From the cell containing the given text, extract its center point as [X, Y] coordinate. 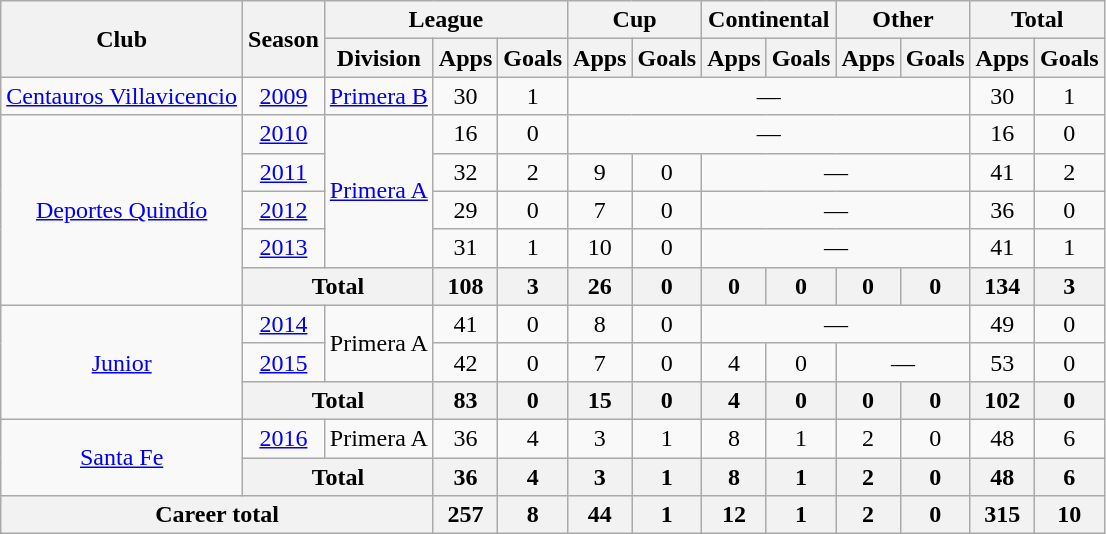
315 [1002, 515]
2016 [284, 438]
83 [465, 400]
Deportes Quindío [122, 210]
108 [465, 286]
2014 [284, 324]
134 [1002, 286]
Cup [635, 20]
Division [378, 58]
Club [122, 39]
Primera B [378, 96]
2013 [284, 248]
44 [600, 515]
32 [465, 172]
257 [465, 515]
53 [1002, 362]
2015 [284, 362]
Santa Fe [122, 457]
12 [734, 515]
Career total [218, 515]
Centauros Villavicencio [122, 96]
15 [600, 400]
2009 [284, 96]
26 [600, 286]
9 [600, 172]
Season [284, 39]
2012 [284, 210]
42 [465, 362]
102 [1002, 400]
Junior [122, 362]
2010 [284, 134]
31 [465, 248]
29 [465, 210]
League [446, 20]
Other [903, 20]
2011 [284, 172]
Continental [769, 20]
49 [1002, 324]
